Output the [x, y] coordinate of the center of the cell containing the given text.  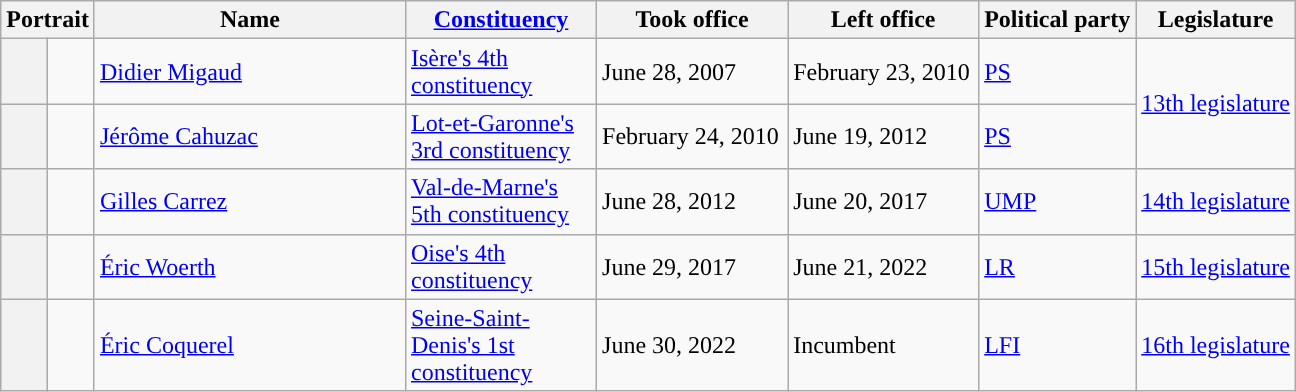
Left office [884, 20]
Éric Coquerel [250, 345]
LFI [1058, 345]
Constituency [500, 20]
Val-de-Marne's 5th constituency [500, 202]
14th legislature [1216, 202]
Jérôme Cahuzac [250, 136]
Gilles Carrez [250, 202]
Political party [1058, 20]
Seine-Saint-Denis's 1st constituency [500, 345]
13th legislature [1216, 104]
Took office [692, 20]
June 19, 2012 [884, 136]
June 30, 2022 [692, 345]
June 29, 2017 [692, 266]
June 28, 2007 [692, 72]
LR [1058, 266]
16th legislature [1216, 345]
Portrait [48, 20]
Didier Migaud [250, 72]
Legislature [1216, 20]
Éric Woerth [250, 266]
February 24, 2010 [692, 136]
Isère's 4th constituency [500, 72]
June 20, 2017 [884, 202]
UMP [1058, 202]
February 23, 2010 [884, 72]
Oise's 4th constituency [500, 266]
June 28, 2012 [692, 202]
Lot-et-Garonne's 3rd constituency [500, 136]
15th legislature [1216, 266]
Name [250, 20]
Incumbent [884, 345]
June 21, 2022 [884, 266]
